Search for the cell housing the specified text and yield its (X, Y) center coordinate. 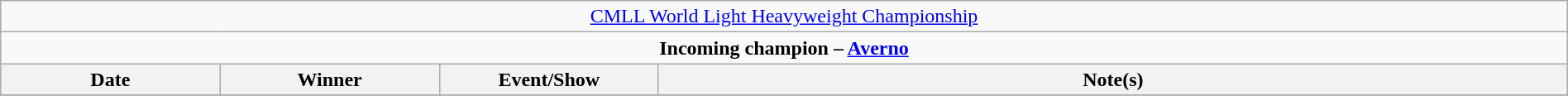
CMLL World Light Heavyweight Championship (784, 17)
Note(s) (1113, 79)
Incoming champion – Averno (784, 48)
Date (111, 79)
Winner (329, 79)
Event/Show (549, 79)
